Provide the [X, Y] coordinate of the cell's center where the given text is located.  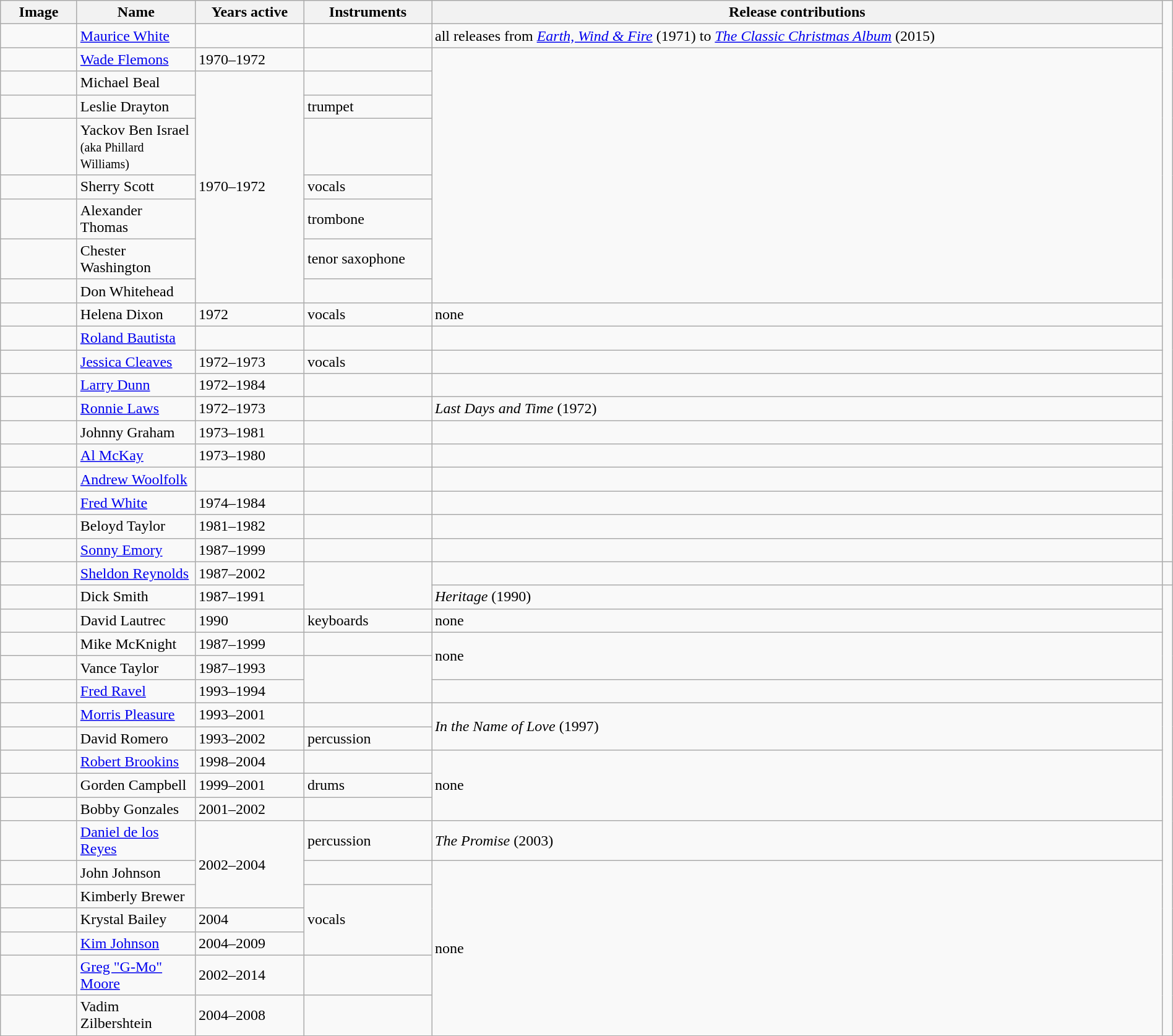
Sonny Emory [136, 550]
Dick Smith [136, 597]
Last Days and Time (1972) [797, 409]
Yackov Ben Israel (aka Phillard Williams) [136, 147]
drums [367, 786]
1993–2002 [249, 738]
Morris Pleasure [136, 714]
Sheldon Reynolds [136, 573]
1999–2001 [249, 786]
Roland Bautista [136, 338]
John Johnson [136, 873]
1973–1980 [249, 456]
Don Whitehead [136, 291]
Wade Flemons [136, 59]
keyboards [367, 620]
Heritage (1990) [797, 597]
Kimberly Brewer [136, 896]
Kim Johnson [136, 943]
Andrew Woolfolk [136, 479]
Michael Beal [136, 83]
1974–1984 [249, 503]
Alexander Thomas [136, 219]
Helena Dixon [136, 314]
Name [136, 12]
Gorden Campbell [136, 786]
Krystal Bailey [136, 920]
Beloyd Taylor [136, 526]
trumpet [367, 106]
Johnny Graham [136, 432]
Larry Dunn [136, 385]
1972 [249, 314]
all releases from Earth, Wind & Fire (1971) to The Classic Christmas Album (2015) [797, 36]
1993–1994 [249, 691]
tenor saxophone [367, 259]
David Lautrec [136, 620]
1987–1991 [249, 597]
The Promise (2003) [797, 841]
In the Name of Love (1997) [797, 726]
Leslie Drayton [136, 106]
Fred Ravel [136, 691]
Robert Brookins [136, 762]
2002–2004 [249, 865]
Mike McKnight [136, 644]
Greg "G-Mo" Moore [136, 975]
Al McKay [136, 456]
Vance Taylor [136, 667]
1973–1981 [249, 432]
1990 [249, 620]
Release contributions [797, 12]
Jessica Cleaves [136, 362]
Vadim Zilbershtein [136, 1016]
2004–2008 [249, 1016]
Chester Washington [136, 259]
Years active [249, 12]
Maurice White [136, 36]
2004 [249, 920]
Bobby Gonzales [136, 809]
Daniel de los Reyes [136, 841]
1981–1982 [249, 526]
Fred White [136, 503]
Image [39, 12]
Ronnie Laws [136, 409]
Sherry Scott [136, 187]
2001–2002 [249, 809]
1987–1993 [249, 667]
2004–2009 [249, 943]
trombone [367, 219]
1998–2004 [249, 762]
1972–1984 [249, 385]
Instruments [367, 12]
2002–2014 [249, 975]
1993–2001 [249, 714]
David Romero [136, 738]
1987–2002 [249, 573]
